Search for the cell housing the specified text and yield its [X, Y] center coordinate. 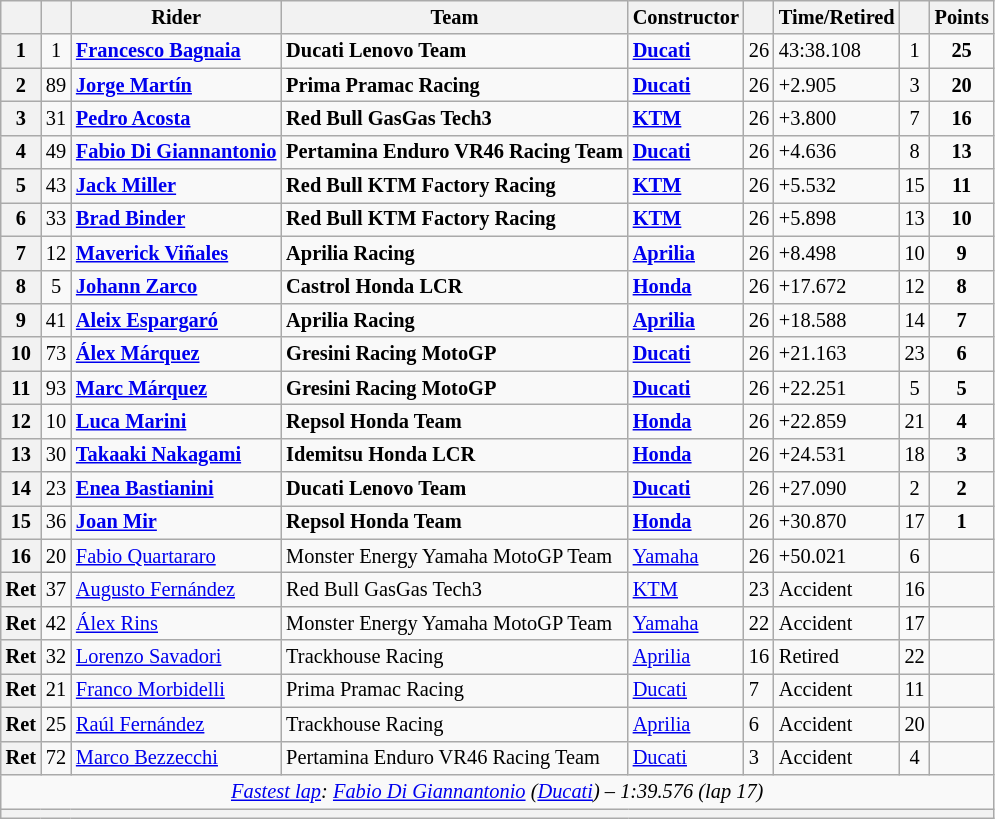
Points [962, 17]
Maverick Viñales [176, 253]
+4.636 [837, 152]
Luca Marini [176, 421]
Francesco Bagnaia [176, 51]
+5.898 [837, 219]
42 [56, 623]
Fabio Di Giannantonio [176, 152]
Álex Márquez [176, 354]
36 [56, 522]
Team [454, 17]
+22.251 [837, 388]
Jack Miller [176, 186]
43 [56, 186]
41 [56, 320]
+22.859 [837, 421]
Álex Rins [176, 623]
Augusto Fernández [176, 589]
+8.498 [837, 253]
Aleix Espargaró [176, 320]
18 [915, 455]
+18.588 [837, 320]
43:38.108 [837, 51]
+21.163 [837, 354]
73 [56, 354]
Joan Mir [176, 522]
+2.905 [837, 85]
Enea Bastianini [176, 489]
Constructor [686, 17]
+50.021 [837, 556]
93 [56, 388]
37 [56, 589]
Jorge Martín [176, 85]
+30.870 [837, 522]
32 [56, 657]
89 [56, 85]
Brad Binder [176, 219]
+5.532 [837, 186]
72 [56, 758]
Pedro Acosta [176, 118]
+3.800 [837, 118]
Franco Morbidelli [176, 690]
Time/Retired [837, 17]
Rider [176, 17]
Fabio Quartararo [176, 556]
Marco Bezzecchi [176, 758]
Idemitsu Honda LCR [454, 455]
+17.672 [837, 287]
33 [56, 219]
Lorenzo Savadori [176, 657]
Castrol Honda LCR [454, 287]
Raúl Fernández [176, 724]
30 [56, 455]
Retired [837, 657]
Takaaki Nakagami [176, 455]
+24.531 [837, 455]
Fastest lap: Fabio Di Giannantonio (Ducati) – 1:39.576 (lap 17) [498, 791]
31 [56, 118]
Johann Zarco [176, 287]
49 [56, 152]
Marc Márquez [176, 388]
+27.090 [837, 489]
